Identify which cell holds the provided text, then report its (X, Y) central coordinate. 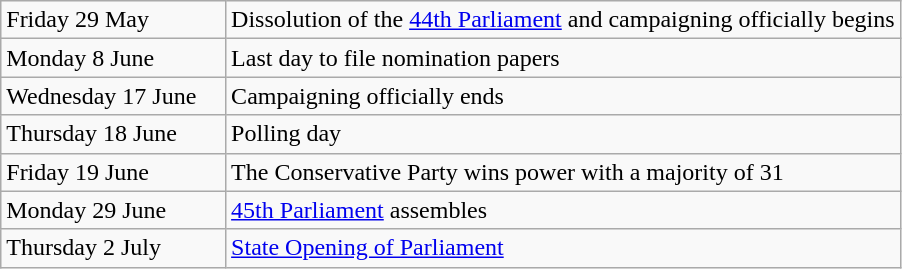
State Opening of Parliament (564, 248)
Friday 29 May (114, 20)
Polling day (564, 134)
45th Parliament assembles (564, 210)
Thursday 2 July (114, 248)
Monday 29 June (114, 210)
Last day to file nomination papers (564, 58)
Thursday 18 June (114, 134)
The Conservative Party wins power with a majority of 31 (564, 172)
Dissolution of the 44th Parliament and campaigning officially begins (564, 20)
Monday 8 June (114, 58)
Campaigning officially ends (564, 96)
Friday 19 June (114, 172)
Wednesday 17 June (114, 96)
